Extract the [x, y] coordinate from the center of the cell holding the provided text.  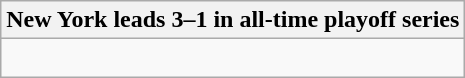
New York leads 3–1 in all-time playoff series [233, 20]
